Find where the given text appears and provide that cell's center as (X, Y) coordinate. 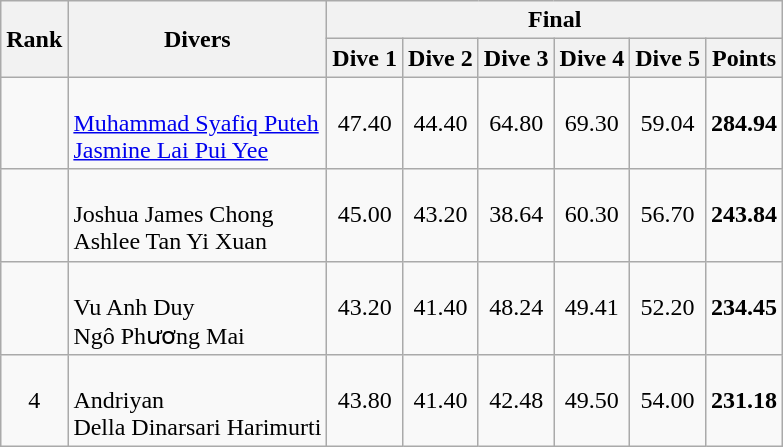
45.00 (365, 215)
231.18 (744, 401)
Joshua James ChongAshlee Tan Yi Xuan (198, 215)
64.80 (516, 123)
Dive 5 (668, 58)
Dive 1 (365, 58)
Dive 2 (441, 58)
49.50 (592, 401)
243.84 (744, 215)
42.48 (516, 401)
54.00 (668, 401)
38.64 (516, 215)
48.24 (516, 308)
56.70 (668, 215)
Dive 4 (592, 58)
Muhammad Syafiq PutehJasmine Lai Pui Yee (198, 123)
234.45 (744, 308)
59.04 (668, 123)
Rank (34, 39)
69.30 (592, 123)
43.80 (365, 401)
52.20 (668, 308)
Divers (198, 39)
AndriyanDella Dinarsari Harimurti (198, 401)
44.40 (441, 123)
Vu Anh DuyNgô Phương Mai (198, 308)
Points (744, 58)
60.30 (592, 215)
49.41 (592, 308)
47.40 (365, 123)
Dive 3 (516, 58)
4 (34, 401)
284.94 (744, 123)
Final (555, 20)
